Capture the cell that displays the provided text and extract its [x, y] central coordinate. 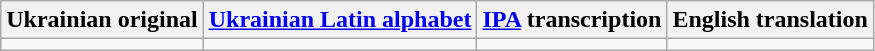
Ukrainian original [102, 20]
Ukrainian Latin alphabet [340, 20]
English translation [770, 20]
IPA transcription [572, 20]
